Scan for the cell matching the given text and deliver its [x, y] coordinate at center. 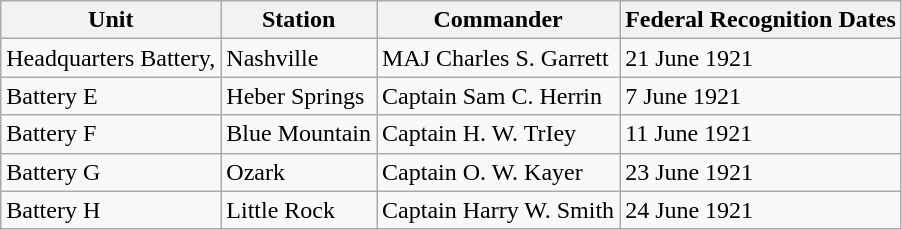
Blue Mountain [299, 134]
Battery H [111, 210]
Commander [498, 20]
23 June 1921 [761, 172]
Captain O. W. Kayer [498, 172]
Nashville [299, 58]
Captain Sam C. Herrin [498, 96]
Captain H. W. TrIey [498, 134]
24 June 1921 [761, 210]
Battery E [111, 96]
Captain Harry W. Smith [498, 210]
Ozark [299, 172]
Headquarters Battery, [111, 58]
Station [299, 20]
Unit [111, 20]
Battery G [111, 172]
7 June 1921 [761, 96]
Heber Springs [299, 96]
Battery F [111, 134]
11 June 1921 [761, 134]
Federal Recognition Dates [761, 20]
MAJ Charles S. Garrett [498, 58]
21 June 1921 [761, 58]
Little Rock [299, 210]
